Output the [X, Y] coordinate of the center of the cell containing the given text.  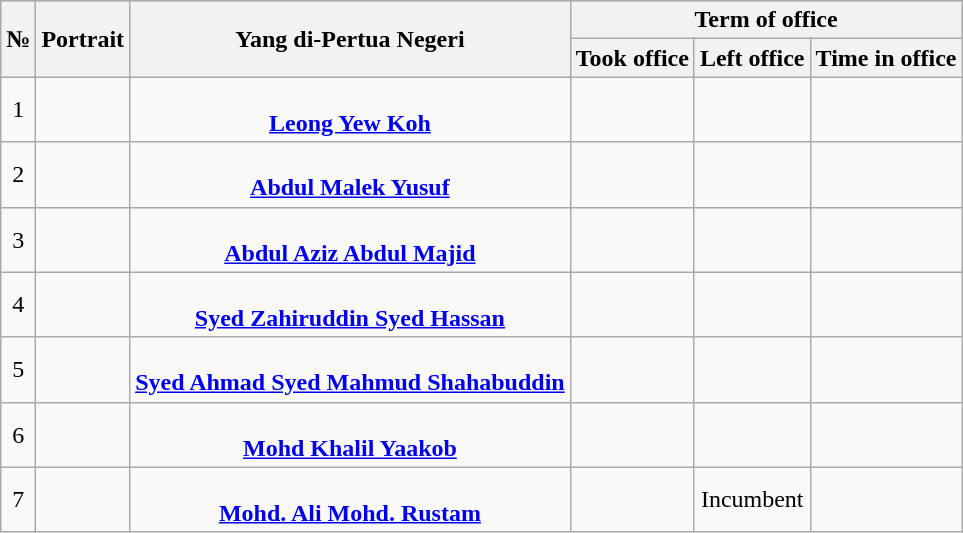
Portrait [83, 39]
Mohd. Ali Mohd. Rustam [350, 500]
Term of office [766, 20]
3 [18, 240]
Leong Yew Koh [350, 110]
Syed Ahmad Syed Mahmud Shahabuddin [350, 370]
Yang di-Pertua Negeri [350, 39]
Time in office [886, 58]
Syed Zahiruddin Syed Hassan [350, 304]
Incumbent [752, 500]
2 [18, 174]
Mohd Khalil Yaakob [350, 434]
№ [18, 39]
7 [18, 500]
4 [18, 304]
Abdul Malek Yusuf [350, 174]
6 [18, 434]
1 [18, 110]
5 [18, 370]
Took office [632, 58]
Left office [752, 58]
Abdul Aziz Abdul Majid [350, 240]
